Search for the cell housing the specified text and yield its (x, y) center coordinate. 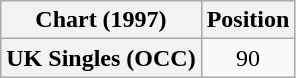
UK Singles (OCC) (101, 58)
Chart (1997) (101, 20)
Position (248, 20)
90 (248, 58)
